Locate the cell with the specified text and output its (X, Y) center coordinate. 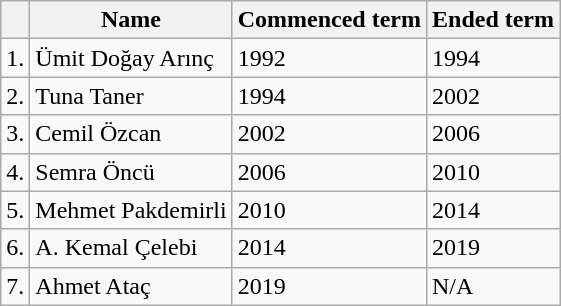
1. (16, 58)
5. (16, 210)
Mehmet Pakdemirli (131, 210)
Name (131, 20)
2. (16, 96)
Ümit Doğay Arınç (131, 58)
Semra Öncü (131, 172)
A. Kemal Çelebi (131, 248)
Cemil Özcan (131, 134)
Ended term (492, 20)
N/A (492, 286)
6. (16, 248)
3. (16, 134)
Commenced term (329, 20)
1992 (329, 58)
Ahmet Ataç (131, 286)
Tuna Taner (131, 96)
4. (16, 172)
7. (16, 286)
